Extract the [X, Y] coordinate from the center of the cell holding the provided text.  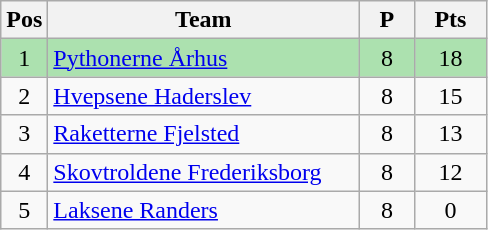
Pos [24, 20]
15 [450, 96]
P [387, 20]
Laksene Randers [204, 210]
12 [450, 172]
Raketterne Fjelsted [204, 134]
2 [24, 96]
4 [24, 172]
18 [450, 58]
13 [450, 134]
Hvepsene Haderslev [204, 96]
3 [24, 134]
Pythonerne Århus [204, 58]
1 [24, 58]
Skovtroldene Frederiksborg [204, 172]
0 [450, 210]
5 [24, 210]
Team [204, 20]
Pts [450, 20]
